Provide the (X, Y) coordinate of the cell's center where the given text is located.  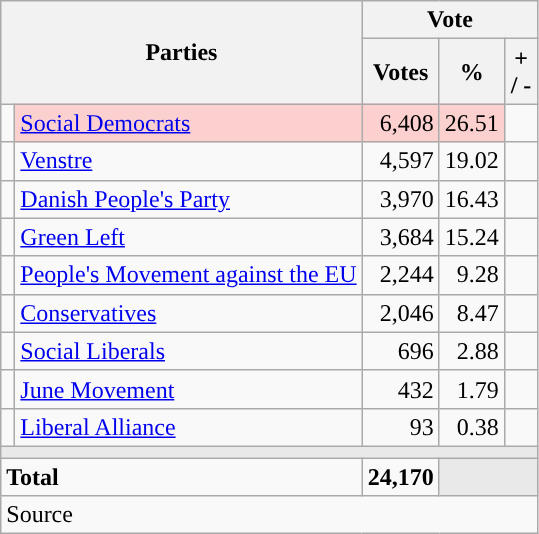
Vote (450, 20)
Social Democrats (188, 123)
Source (270, 515)
Green Left (188, 237)
Conservatives (188, 313)
9.28 (472, 275)
432 (400, 389)
% (472, 72)
Social Liberals (188, 351)
2,244 (400, 275)
Danish People's Party (188, 199)
6,408 (400, 123)
16.43 (472, 199)
3,684 (400, 237)
93 (400, 427)
Total (182, 477)
0.38 (472, 427)
June Movement (188, 389)
+ / - (521, 72)
2.88 (472, 351)
26.51 (472, 123)
Parties (182, 52)
8.47 (472, 313)
19.02 (472, 161)
3,970 (400, 199)
Venstre (188, 161)
Liberal Alliance (188, 427)
696 (400, 351)
People's Movement against the EU (188, 275)
Votes (400, 72)
15.24 (472, 237)
4,597 (400, 161)
2,046 (400, 313)
24,170 (400, 477)
1.79 (472, 389)
